Capture the cell that displays the provided text and extract its [x, y] central coordinate. 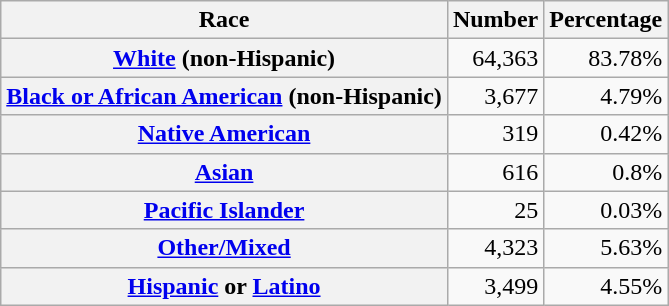
319 [495, 134]
0.03% [606, 210]
4.55% [606, 286]
3,677 [495, 96]
White (non-Hispanic) [224, 58]
Asian [224, 172]
Number [495, 20]
Percentage [606, 20]
83.78% [606, 58]
25 [495, 210]
4.79% [606, 96]
3,499 [495, 286]
5.63% [606, 248]
Black or African American (non-Hispanic) [224, 96]
Native American [224, 134]
0.42% [606, 134]
0.8% [606, 172]
Race [224, 20]
64,363 [495, 58]
616 [495, 172]
4,323 [495, 248]
Other/Mixed [224, 248]
Hispanic or Latino [224, 286]
Pacific Islander [224, 210]
